Detect which cell encompasses the target text, then output its (x, y) center coordinate. 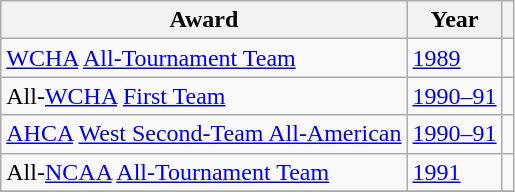
1989 (454, 58)
AHCA West Second-Team All-American (204, 134)
Year (454, 20)
All-NCAA All-Tournament Team (204, 172)
All-WCHA First Team (204, 96)
WCHA All-Tournament Team (204, 58)
Award (204, 20)
1991 (454, 172)
